Search for the cell housing the specified text and yield its [X, Y] center coordinate. 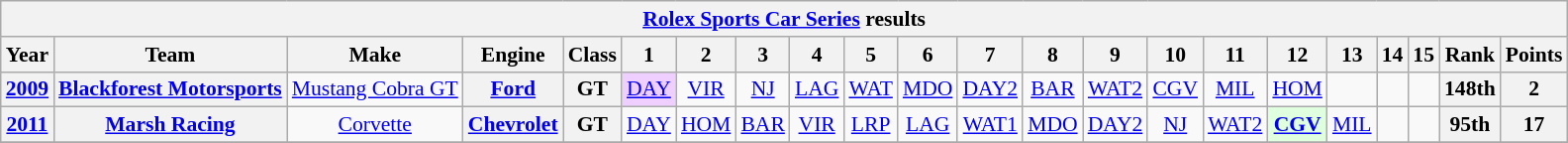
4 [817, 55]
Corvette [375, 125]
148th [1470, 89]
Team [170, 55]
Make [375, 55]
Mustang Cobra GT [375, 89]
Class [592, 55]
Blackforest Motorsports [170, 89]
14 [1393, 55]
6 [929, 55]
2009 [28, 89]
WAT [870, 89]
12 [1297, 55]
95th [1470, 125]
2011 [28, 125]
Engine [513, 55]
Marsh Racing [170, 125]
9 [1116, 55]
11 [1235, 55]
Points [1534, 55]
3 [762, 55]
17 [1534, 125]
WAT1 [990, 125]
1 [649, 55]
LRP [870, 125]
5 [870, 55]
15 [1423, 55]
13 [1352, 55]
Ford [513, 89]
Rank [1470, 55]
8 [1053, 55]
10 [1175, 55]
Year [28, 55]
7 [990, 55]
Rolex Sports Car Series results [784, 19]
Chevrolet [513, 125]
